Return [x, y] of the center of cell containing provided text 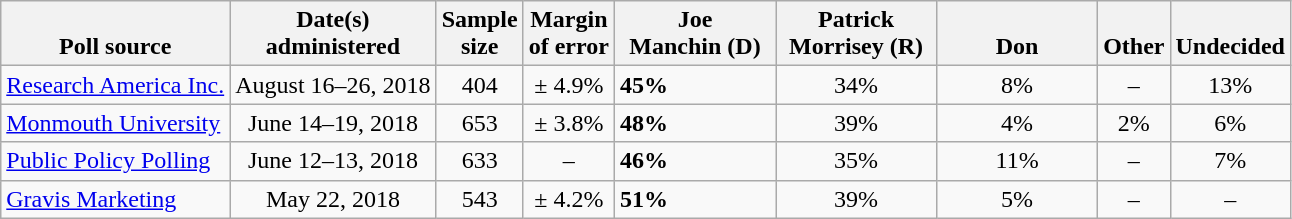
2% [1134, 123]
Date(s)administered [333, 34]
June 12–13, 2018 [333, 161]
11% [1018, 161]
Don [1018, 34]
653 [480, 123]
6% [1230, 123]
August 16–26, 2018 [333, 85]
Samplesize [480, 34]
Poll source [116, 34]
45% [694, 85]
51% [694, 199]
± 4.2% [568, 199]
Marginof error [568, 34]
404 [480, 85]
June 14–19, 2018 [333, 123]
Monmouth University [116, 123]
± 4.9% [568, 85]
633 [480, 161]
May 22, 2018 [333, 199]
5% [1018, 199]
8% [1018, 85]
543 [480, 199]
46% [694, 161]
± 3.8% [568, 123]
7% [1230, 161]
Undecided [1230, 34]
Other [1134, 34]
Public Policy Polling [116, 161]
4% [1018, 123]
35% [856, 161]
Research America Inc. [116, 85]
48% [694, 123]
Gravis Marketing [116, 199]
34% [856, 85]
13% [1230, 85]
JoeManchin (D) [694, 34]
PatrickMorrisey (R) [856, 34]
